Provide the [X, Y] coordinate of the cell's center where the given text is located.  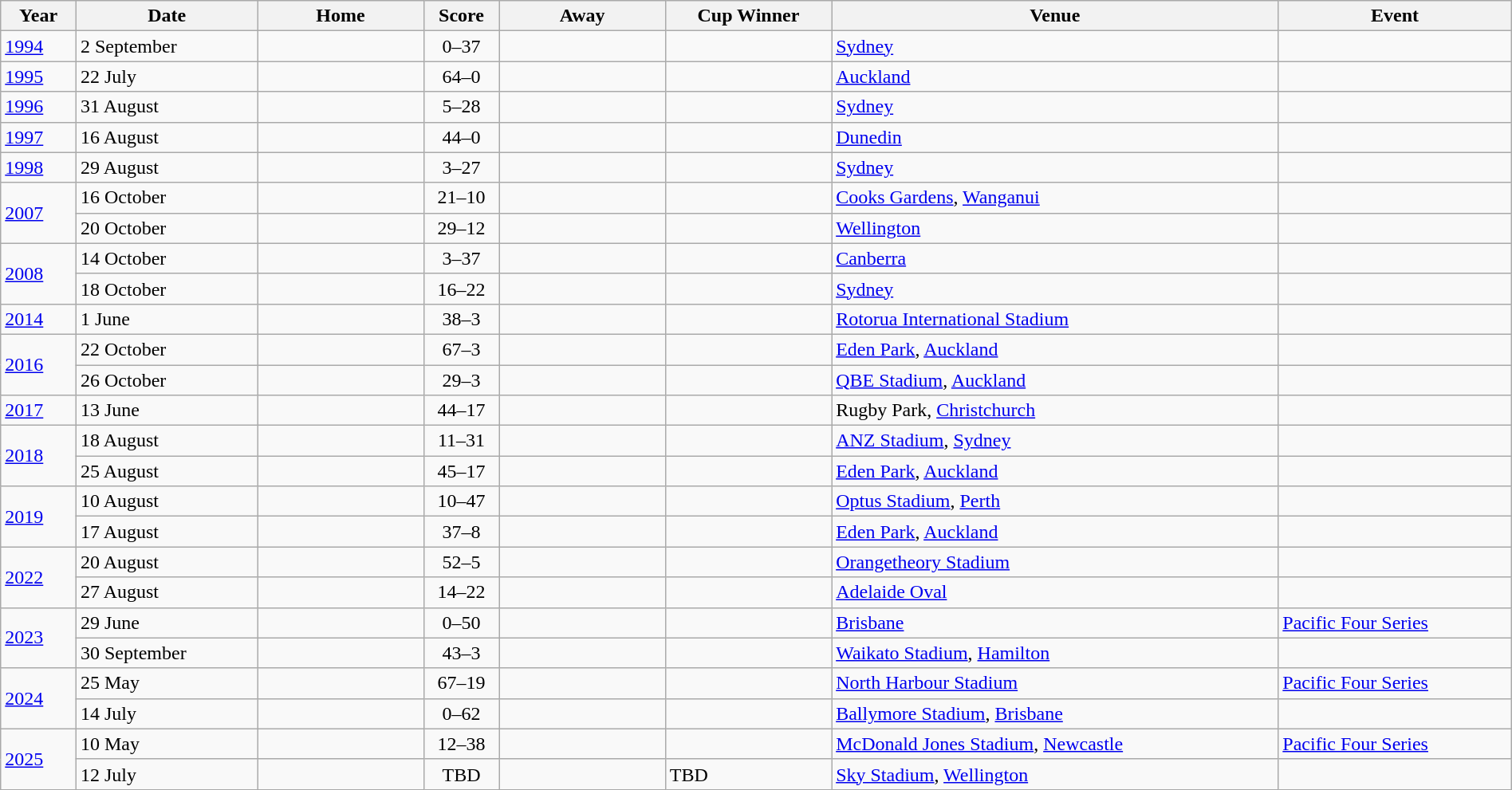
12 July [166, 774]
52–5 [461, 562]
2018 [38, 456]
22 July [166, 77]
Date [166, 16]
2023 [38, 638]
30 September [166, 653]
5–28 [461, 107]
16 October [166, 198]
Sky Stadium, Wellington [1055, 774]
21–10 [461, 198]
Year [38, 16]
10–47 [461, 501]
44–0 [461, 137]
1996 [38, 107]
17 August [166, 532]
0–50 [461, 623]
67–3 [461, 349]
Orangetheory Stadium [1055, 562]
13 June [166, 411]
Away [582, 16]
3–37 [461, 258]
Venue [1055, 16]
18 October [166, 289]
18 August [166, 441]
11–31 [461, 441]
2017 [38, 411]
Canberra [1055, 258]
2007 [38, 213]
Event [1395, 16]
67–19 [461, 683]
Cooks Gardens, Wanganui [1055, 198]
3–27 [461, 167]
27 August [166, 592]
10 August [166, 501]
10 May [166, 744]
22 October [166, 349]
2024 [38, 698]
14 July [166, 713]
29–12 [461, 228]
1998 [38, 167]
McDonald Jones Stadium, Newcastle [1055, 744]
Rugby Park, Christchurch [1055, 411]
2014 [38, 319]
Dunedin [1055, 137]
37–8 [461, 532]
Auckland [1055, 77]
14–22 [461, 592]
12–38 [461, 744]
2 September [166, 46]
25 May [166, 683]
43–3 [461, 653]
16–22 [461, 289]
2016 [38, 364]
North Harbour Stadium [1055, 683]
2008 [38, 273]
38–3 [461, 319]
1995 [38, 77]
Optus Stadium, Perth [1055, 501]
20 October [166, 228]
1997 [38, 137]
Waikato Stadium, Hamilton [1055, 653]
Cup Winner [748, 16]
Rotorua International Stadium [1055, 319]
29 June [166, 623]
25 August [166, 471]
20 August [166, 562]
1994 [38, 46]
29–3 [461, 380]
2025 [38, 759]
29 August [166, 167]
16 August [166, 137]
QBE Stadium, Auckland [1055, 380]
Brisbane [1055, 623]
Adelaide Oval [1055, 592]
44–17 [461, 411]
0–62 [461, 713]
14 October [166, 258]
26 October [166, 380]
Home [341, 16]
45–17 [461, 471]
Wellington [1055, 228]
Score [461, 16]
Ballymore Stadium, Brisbane [1055, 713]
2022 [38, 577]
1 June [166, 319]
0–37 [461, 46]
31 August [166, 107]
64–0 [461, 77]
2019 [38, 517]
ANZ Stadium, Sydney [1055, 441]
